Capture the cell that displays the provided text and extract its (X, Y) central coordinate. 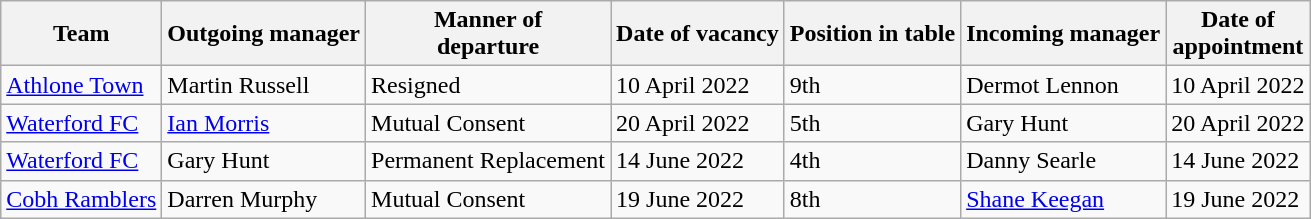
9th (872, 85)
Manner ofdeparture (488, 34)
Danny Searle (1064, 161)
4th (872, 161)
Date ofappointment (1238, 34)
Cobh Ramblers (82, 199)
Resigned (488, 85)
Incoming manager (1064, 34)
Position in table (872, 34)
Athlone Town (82, 85)
Outgoing manager (264, 34)
Permanent Replacement (488, 161)
Shane Keegan (1064, 199)
Martin Russell (264, 85)
Ian Morris (264, 123)
Team (82, 34)
Date of vacancy (698, 34)
8th (872, 199)
5th (872, 123)
Dermot Lennon (1064, 85)
Darren Murphy (264, 199)
